Locate the cell with the specified text and output its [x, y] center coordinate. 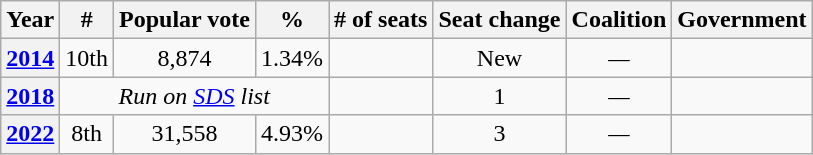
Popular vote [185, 20]
# [87, 20]
Government [742, 20]
New [500, 58]
Coalition [619, 20]
Seat change [500, 20]
Run on SDS list [194, 96]
10th [87, 58]
# of seats [381, 20]
31,558 [185, 134]
1.34% [292, 58]
8,874 [185, 58]
1 [500, 96]
% [292, 20]
2014 [30, 58]
8th [87, 134]
3 [500, 134]
4.93% [292, 134]
2018 [30, 96]
Year [30, 20]
2022 [30, 134]
